Extract the [x, y] coordinate from the center of the cell holding the provided text.  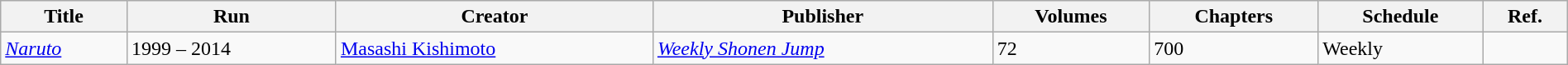
72 [1071, 48]
Masashi Kishimoto [495, 48]
700 [1234, 48]
Title [65, 17]
Schedule [1401, 17]
Creator [495, 17]
Weekly Shonen Jump [822, 48]
1999 – 2014 [232, 48]
Weekly [1401, 48]
Publisher [822, 17]
Chapters [1234, 17]
Ref. [1525, 17]
Naruto [65, 48]
Run [232, 17]
Volumes [1071, 17]
